Scan for the cell matching the given text and deliver its (x, y) coordinate at center. 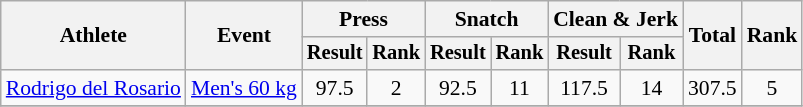
14 (652, 88)
Event (244, 36)
2 (396, 88)
92.5 (458, 88)
Athlete (94, 36)
Snatch (486, 19)
Total (712, 36)
Men's 60 kg (244, 88)
97.5 (335, 88)
117.5 (584, 88)
5 (772, 88)
Clean & Jerk (616, 19)
Rodrigo del Rosario (94, 88)
Press (364, 19)
307.5 (712, 88)
11 (520, 88)
